Locate the cell with the specified text and output its (x, y) center coordinate. 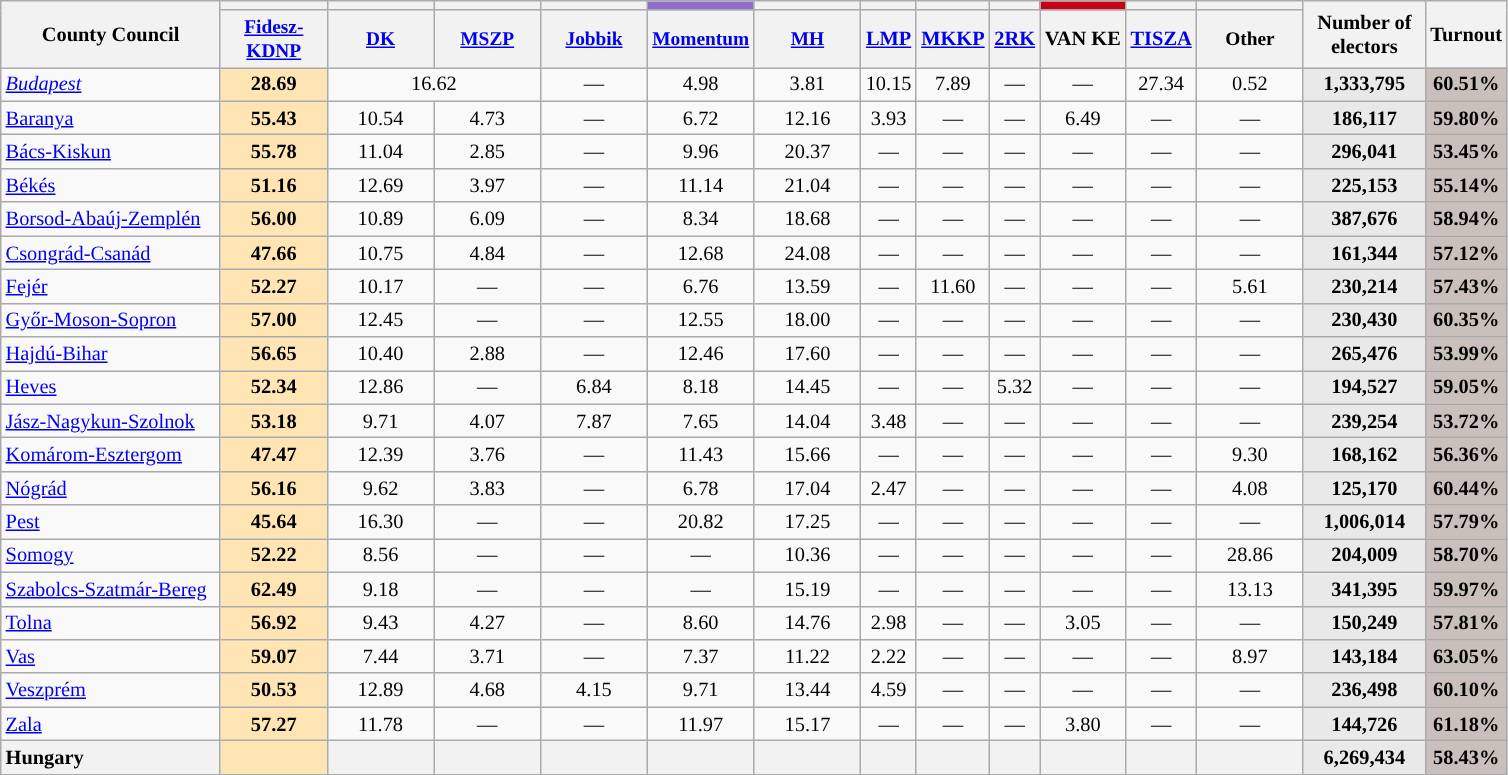
10.89 (380, 219)
56.36% (1466, 454)
6.72 (700, 118)
27.34 (1162, 84)
3.81 (808, 84)
4.68 (488, 690)
168,162 (1364, 454)
52.34 (274, 387)
58.70% (1466, 555)
3.48 (889, 421)
10.40 (380, 353)
Number of electors (1364, 34)
Jobbik (594, 38)
6,269,434 (1364, 757)
12.46 (700, 353)
Momentum (700, 38)
47.66 (274, 253)
59.05% (1466, 387)
Turnout (1466, 34)
341,395 (1364, 589)
50.53 (274, 690)
11.78 (380, 724)
53.99% (1466, 353)
County Council (111, 34)
7.89 (952, 84)
12.86 (380, 387)
6.76 (700, 286)
53.18 (274, 421)
4.84 (488, 253)
56.92 (274, 623)
12.68 (700, 253)
LMP (889, 38)
47.47 (274, 454)
56.65 (274, 353)
4.15 (594, 690)
Borsod-Abaúj-Zemplén (111, 219)
24.08 (808, 253)
17.04 (808, 488)
60.35% (1466, 320)
13.44 (808, 690)
125,170 (1364, 488)
230,214 (1364, 286)
58.94% (1466, 219)
12.16 (808, 118)
14.76 (808, 623)
14.45 (808, 387)
56.16 (274, 488)
3.93 (889, 118)
59.07 (274, 656)
204,009 (1364, 555)
8.97 (1250, 656)
61.18% (1466, 724)
DK (380, 38)
11.14 (700, 185)
Vas (111, 656)
28.86 (1250, 555)
296,041 (1364, 152)
52.22 (274, 555)
161,344 (1364, 253)
143,184 (1364, 656)
3.97 (488, 185)
Győr-Moson-Sopron (111, 320)
9.62 (380, 488)
3.80 (1083, 724)
1,006,014 (1364, 522)
Other (1250, 38)
16.62 (434, 84)
7.37 (700, 656)
55.78 (274, 152)
8.18 (700, 387)
9.30 (1250, 454)
8.34 (700, 219)
10.54 (380, 118)
3.83 (488, 488)
VAN KE (1083, 38)
7.65 (700, 421)
2.47 (889, 488)
57.79% (1466, 522)
6.09 (488, 219)
12.45 (380, 320)
59.80% (1466, 118)
17.60 (808, 353)
236,498 (1364, 690)
58.43% (1466, 757)
15.17 (808, 724)
Szabolcs-Szatmár-Bereg (111, 589)
11.60 (952, 286)
239,254 (1364, 421)
17.25 (808, 522)
3.71 (488, 656)
10.17 (380, 286)
15.66 (808, 454)
57.12% (1466, 253)
12.89 (380, 690)
28.69 (274, 84)
55.43 (274, 118)
5.61 (1250, 286)
45.64 (274, 522)
Fidesz-KDNP (274, 38)
MKKP (952, 38)
265,476 (1364, 353)
57.43% (1466, 286)
57.27 (274, 724)
MH (808, 38)
Nógrád (111, 488)
1,333,795 (1364, 84)
Zala (111, 724)
0.52 (1250, 84)
10.36 (808, 555)
Somogy (111, 555)
Bács-Kiskun (111, 152)
Heves (111, 387)
56.00 (274, 219)
53.72% (1466, 421)
15.19 (808, 589)
8.60 (700, 623)
Veszprém (111, 690)
11.43 (700, 454)
16.30 (380, 522)
Csongrád-Csanád (111, 253)
3.76 (488, 454)
Budapest (111, 84)
10.15 (889, 84)
63.05% (1466, 656)
Fejér (111, 286)
6.84 (594, 387)
14.04 (808, 421)
20.37 (808, 152)
4.98 (700, 84)
4.08 (1250, 488)
387,676 (1364, 219)
7.44 (380, 656)
20.82 (700, 522)
13.59 (808, 286)
57.81% (1466, 623)
11.22 (808, 656)
150,249 (1364, 623)
60.10% (1466, 690)
Tolna (111, 623)
3.05 (1083, 623)
11.97 (700, 724)
18.00 (808, 320)
MSZP (488, 38)
13.13 (1250, 589)
59.97% (1466, 589)
225,153 (1364, 185)
Komárom-Esztergom (111, 454)
53.45% (1466, 152)
4.73 (488, 118)
9.96 (700, 152)
194,527 (1364, 387)
9.18 (380, 589)
2.85 (488, 152)
4.07 (488, 421)
Hajdú-Bihar (111, 353)
62.49 (274, 589)
144,726 (1364, 724)
18.68 (808, 219)
12.69 (380, 185)
TISZA (1162, 38)
4.27 (488, 623)
57.00 (274, 320)
11.04 (380, 152)
2.98 (889, 623)
52.27 (274, 286)
186,117 (1364, 118)
10.75 (380, 253)
9.43 (380, 623)
6.78 (700, 488)
55.14% (1466, 185)
8.56 (380, 555)
2.88 (488, 353)
12.39 (380, 454)
Jász-Nagykun-Szolnok (111, 421)
51.16 (274, 185)
Hungary (111, 757)
230,430 (1364, 320)
5.32 (1014, 387)
7.87 (594, 421)
21.04 (808, 185)
12.55 (700, 320)
Baranya (111, 118)
4.59 (889, 690)
Békés (111, 185)
6.49 (1083, 118)
60.51% (1466, 84)
2RK (1014, 38)
60.44% (1466, 488)
Pest (111, 522)
2.22 (889, 656)
